Determine the [X, Y] coordinate at the center of the cell enclosing the given text.  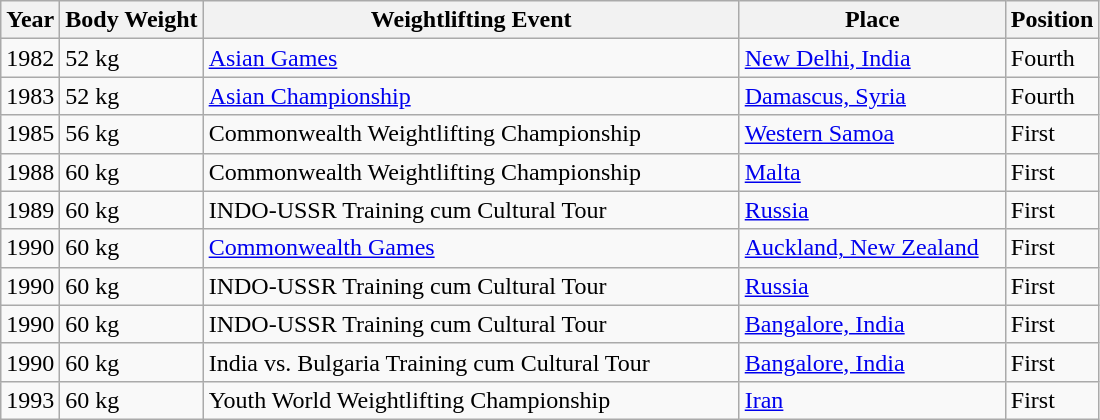
Auckland, New Zealand [872, 248]
Western Samoa [872, 134]
1985 [30, 134]
1983 [30, 96]
1982 [30, 58]
1988 [30, 172]
Year [30, 20]
Malta [872, 172]
Youth World Weightlifting Championship [471, 400]
Weightlifting Event [471, 20]
Commonwealth Games [471, 248]
India vs. Bulgaria Training cum Cultural Tour [471, 362]
1989 [30, 210]
Asian Championship [471, 96]
Damascus, Syria [872, 96]
Place [872, 20]
New Delhi, India [872, 58]
Position [1052, 20]
56 kg [132, 134]
1993 [30, 400]
Iran [872, 400]
Asian Games [471, 58]
Body Weight [132, 20]
